Return the [X, Y] coordinate for the center point of the cell that contains the specified text.  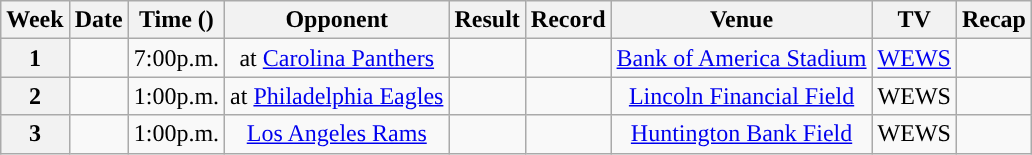
2 [35, 96]
Opponent [337, 20]
3 [35, 134]
TV [914, 20]
Date [98, 20]
Lincoln Financial Field [742, 96]
Los Angeles Rams [337, 134]
at Philadelphia Eagles [337, 96]
Venue [742, 20]
Bank of America Stadium [742, 58]
Recap [994, 20]
Result [487, 20]
Time () [176, 20]
7:00p.m. [176, 58]
Huntington Bank Field [742, 134]
at Carolina Panthers [337, 58]
Record [568, 20]
1 [35, 58]
Week [35, 20]
